From the cell containing the given text, extract its center point as [x, y] coordinate. 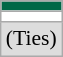
(Ties) [32, 39]
